Provide the [X, Y] coordinate of the cell's center where the given text is located.  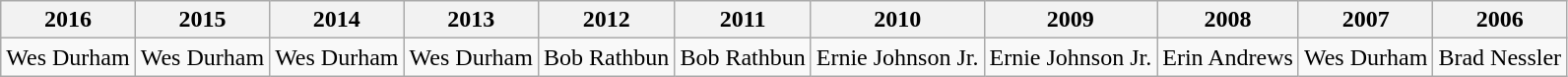
2009 [1071, 20]
2016 [68, 20]
2015 [202, 20]
2011 [743, 20]
2008 [1228, 20]
2006 [1500, 20]
2013 [471, 20]
2012 [606, 20]
Brad Nessler [1500, 57]
2007 [1365, 20]
2014 [337, 20]
Erin Andrews [1228, 57]
2010 [897, 20]
